Detect which cell encompasses the target text, then output its (X, Y) center coordinate. 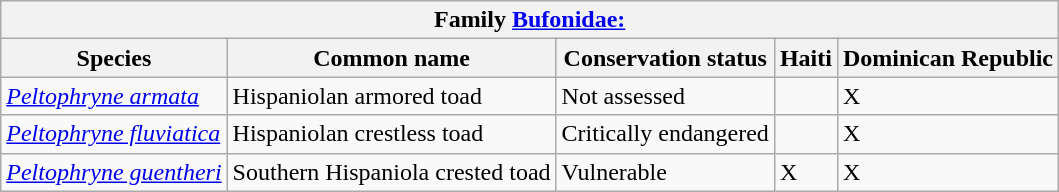
Dominican Republic (948, 58)
Critically endangered (665, 134)
Conservation status (665, 58)
Hispaniolan crestless toad (392, 134)
Hispaniolan armored toad (392, 96)
Family Bufonidae: (530, 20)
Species (114, 58)
Peltophryne armata (114, 96)
Peltophryne guentheri (114, 172)
Peltophryne fluviatica (114, 134)
Haiti (806, 58)
Common name (392, 58)
Vulnerable (665, 172)
Southern Hispaniola crested toad (392, 172)
Not assessed (665, 96)
